Locate the cell with the specified text and output its [X, Y] center coordinate. 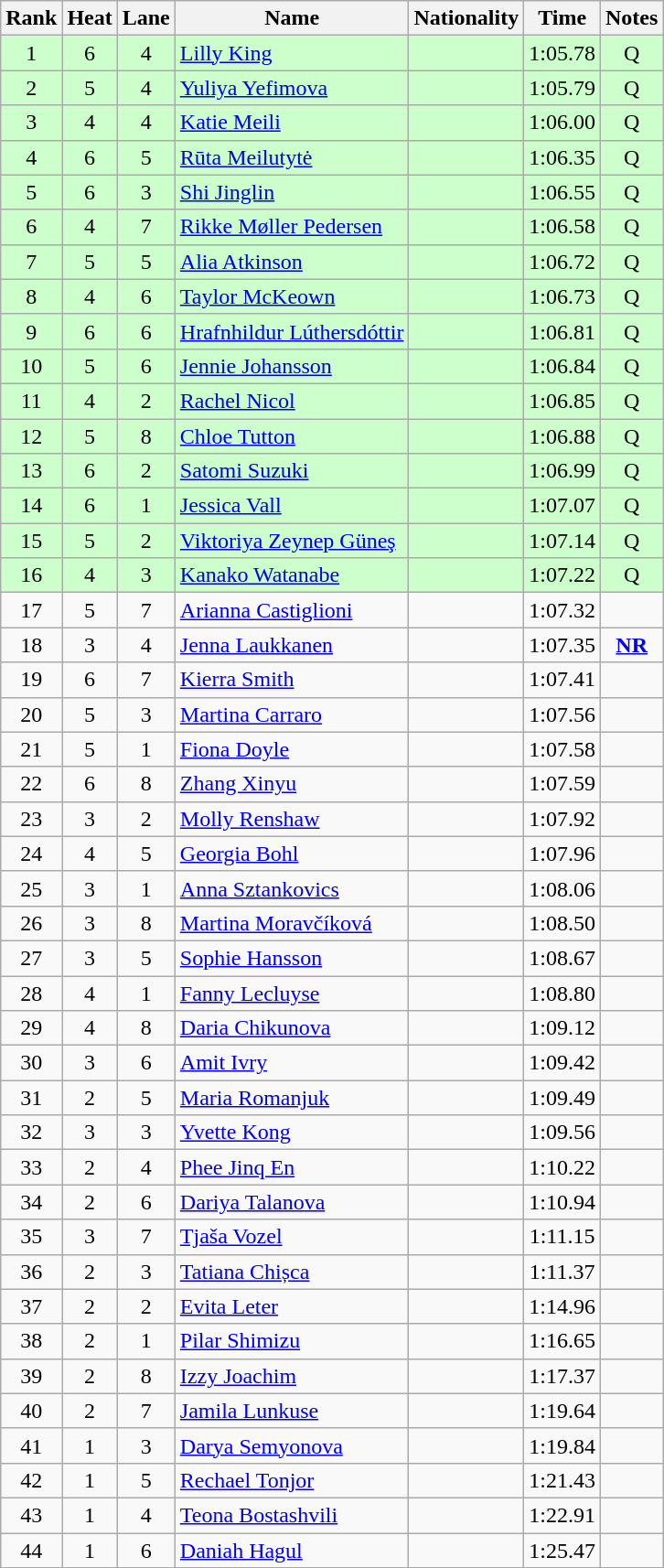
Jenna Laukkanen [292, 645]
1:19.64 [562, 1411]
Martina Carraro [292, 714]
Name [292, 18]
1:10.22 [562, 1167]
1:07.07 [562, 506]
1:10.94 [562, 1202]
34 [31, 1202]
19 [31, 680]
Fanny Lecluyse [292, 993]
16 [31, 575]
Tatiana Chișca [292, 1272]
Georgia Bohl [292, 854]
Shi Jinglin [292, 192]
Sophie Hansson [292, 958]
Yuliya Yefimova [292, 88]
1:17.37 [562, 1376]
Tjaša Vozel [292, 1237]
Rank [31, 18]
20 [31, 714]
21 [31, 749]
13 [31, 471]
39 [31, 1376]
1:06.72 [562, 262]
Fiona Doyle [292, 749]
1:06.84 [562, 366]
1:07.32 [562, 610]
42 [31, 1480]
1:19.84 [562, 1445]
15 [31, 541]
Jamila Lunkuse [292, 1411]
Molly Renshaw [292, 819]
18 [31, 645]
1:07.96 [562, 854]
32 [31, 1133]
Jessica Vall [292, 506]
Rūta Meilutytė [292, 157]
NR [631, 645]
1:06.35 [562, 157]
29 [31, 1028]
27 [31, 958]
41 [31, 1445]
Notes [631, 18]
Teona Bostashvili [292, 1515]
1:08.67 [562, 958]
Jennie Johansson [292, 366]
Kanako Watanabe [292, 575]
1:21.43 [562, 1480]
Maria Romanjuk [292, 1098]
Rachel Nicol [292, 401]
Phee Jinq En [292, 1167]
1:05.79 [562, 88]
22 [31, 784]
40 [31, 1411]
1:07.58 [562, 749]
26 [31, 923]
Heat [90, 18]
1:09.56 [562, 1133]
1:07.14 [562, 541]
1:08.06 [562, 888]
1:07.41 [562, 680]
1:09.12 [562, 1028]
Pilar Shimizu [292, 1341]
Dariya Talanova [292, 1202]
1:05.78 [562, 53]
1:06.81 [562, 331]
1:07.22 [562, 575]
1:16.65 [562, 1341]
Hrafnhildur Lúthersdóttir [292, 331]
1:25.47 [562, 1551]
Kierra Smith [292, 680]
Lilly King [292, 53]
1:07.56 [562, 714]
31 [31, 1098]
1:07.92 [562, 819]
Katie Meili [292, 123]
37 [31, 1306]
25 [31, 888]
1:06.55 [562, 192]
10 [31, 366]
Zhang Xinyu [292, 784]
9 [31, 331]
Nationality [466, 18]
1:08.80 [562, 993]
Viktoriya Zeynep Güneş [292, 541]
Satomi Suzuki [292, 471]
Arianna Castiglioni [292, 610]
43 [31, 1515]
Rechael Tonjor [292, 1480]
Amit Ivry [292, 1063]
1:08.50 [562, 923]
11 [31, 401]
1:22.91 [562, 1515]
1:06.99 [562, 471]
Alia Atkinson [292, 262]
Rikke Møller Pedersen [292, 227]
35 [31, 1237]
12 [31, 436]
1:11.15 [562, 1237]
Chloe Tutton [292, 436]
Izzy Joachim [292, 1376]
Yvette Kong [292, 1133]
1:07.35 [562, 645]
44 [31, 1551]
1:09.49 [562, 1098]
1:09.42 [562, 1063]
Darya Semyonova [292, 1445]
1:06.85 [562, 401]
17 [31, 610]
36 [31, 1272]
23 [31, 819]
1:06.88 [562, 436]
Taylor McKeown [292, 296]
14 [31, 506]
Evita Leter [292, 1306]
1:11.37 [562, 1272]
Lane [146, 18]
33 [31, 1167]
Daniah Hagul [292, 1551]
1:06.58 [562, 227]
Anna Sztankovics [292, 888]
Martina Moravčíková [292, 923]
30 [31, 1063]
Daria Chikunova [292, 1028]
Time [562, 18]
1:06.00 [562, 123]
1:14.96 [562, 1306]
28 [31, 993]
24 [31, 854]
1:06.73 [562, 296]
1:07.59 [562, 784]
38 [31, 1341]
